Return the (x, y) coordinate for the center point of the cell that contains the specified text.  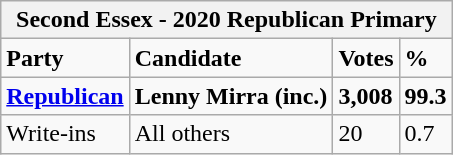
3,008 (366, 96)
99.3 (426, 96)
Second Essex - 2020 Republican Primary (226, 20)
20 (366, 134)
All others (231, 134)
Party (65, 58)
Write-ins (65, 134)
Candidate (231, 58)
0.7 (426, 134)
Republican (65, 96)
Lenny Mirra (inc.) (231, 96)
Votes (366, 58)
% (426, 58)
